From the cell containing the given text, extract its center point as [X, Y] coordinate. 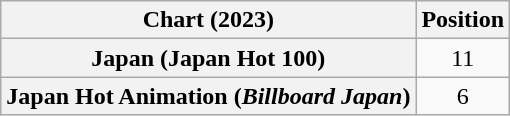
Chart (2023) [208, 20]
11 [463, 58]
Position [463, 20]
6 [463, 96]
Japan Hot Animation (Billboard Japan) [208, 96]
Japan (Japan Hot 100) [208, 58]
